Scan for the cell matching the given text and deliver its (x, y) coordinate at center. 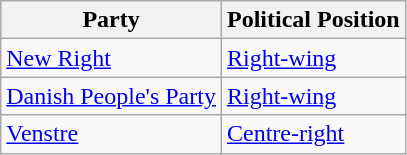
Centre-right (313, 134)
Danish People's Party (112, 96)
Venstre (112, 134)
New Right (112, 58)
Party (112, 20)
Political Position (313, 20)
